Extract the (x, y) coordinate from the center of the cell holding the provided text.  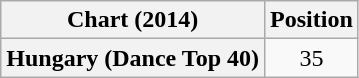
Hungary (Dance Top 40) (133, 58)
35 (312, 58)
Position (312, 20)
Chart (2014) (133, 20)
